Return the [x, y] coordinate for the center point of the cell that contains the specified text.  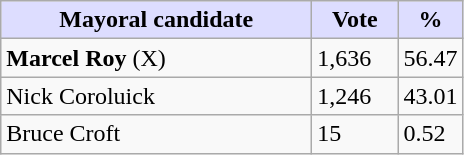
1,636 [355, 58]
1,246 [355, 96]
56.47 [430, 58]
% [430, 20]
Marcel Roy (X) [156, 58]
15 [355, 134]
Mayoral candidate [156, 20]
Vote [355, 20]
Bruce Croft [156, 134]
0.52 [430, 134]
Nick Coroluick [156, 96]
43.01 [430, 96]
